Pinpoint the cell where the given text exists, returning its [X, Y] midpoint coordinate. 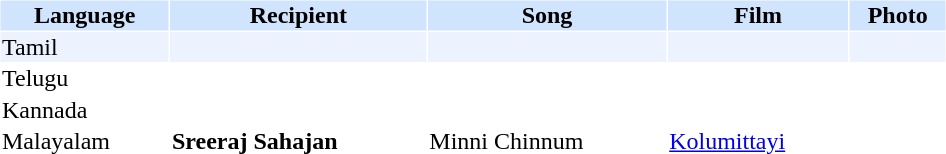
Film [758, 15]
Telugu [84, 79]
Tamil [84, 47]
Language [84, 15]
Photo [898, 15]
Kannada [84, 110]
Song [547, 15]
Recipient [298, 15]
